Capture the cell that displays the provided text and extract its (x, y) central coordinate. 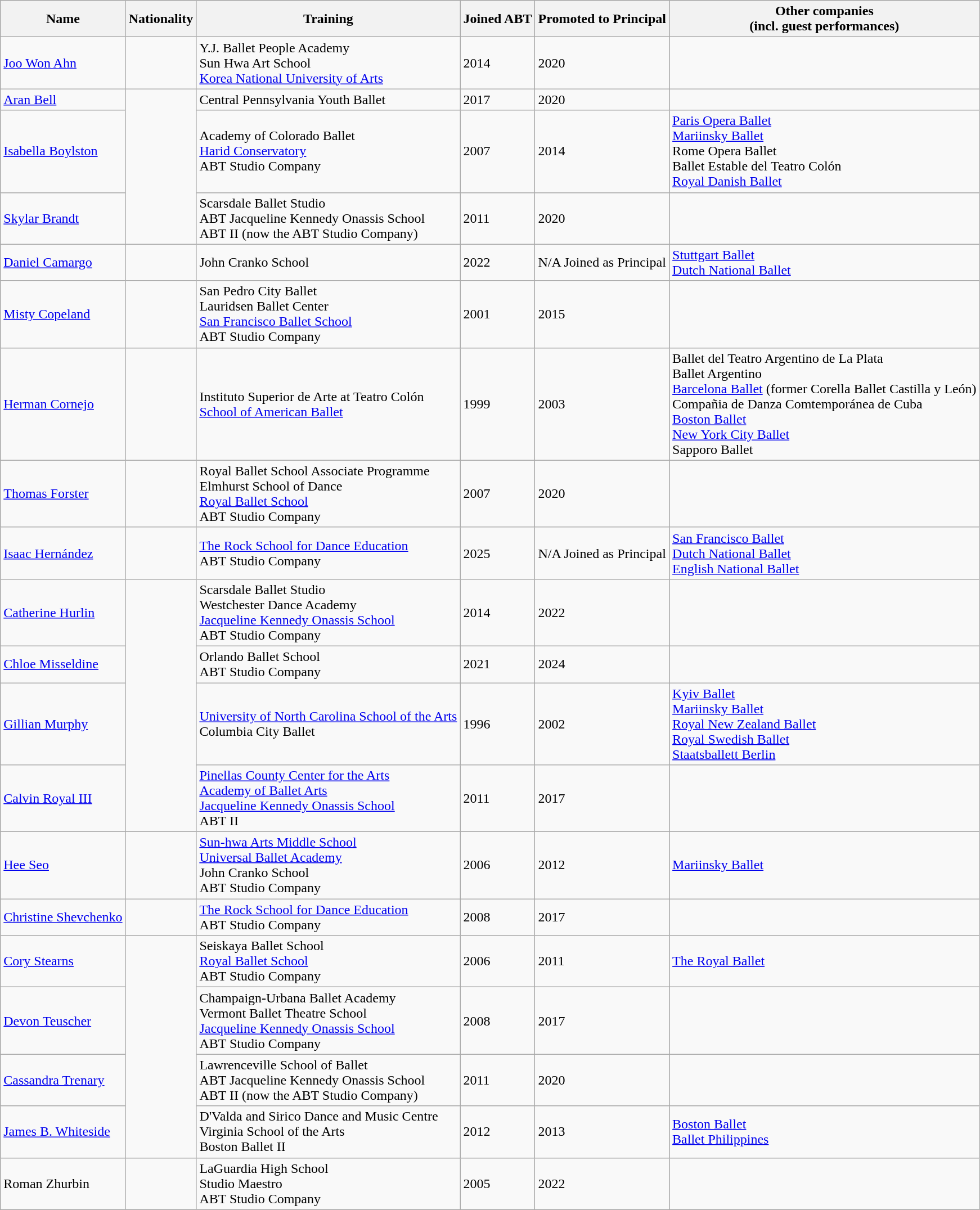
Joined ABT (497, 19)
2002 (602, 724)
Academy of Colorado BalletHarid ConservatoryABT Studio Company (329, 151)
Paris Opera BalletMariinsky BalletRome Opera BalletBallet Estable del Teatro ColónRoyal Danish Ballet (825, 151)
Calvin Royal III (63, 799)
Nationality (161, 19)
Y.J. Ballet People AcademySun Hwa Art SchoolKorea National University of Arts (329, 63)
Stuttgart BalletDutch National Ballet (825, 262)
LaGuardia High SchoolStudio MaestroABT Studio Company (329, 1184)
2013 (602, 1132)
Mariinsky Ballet (825, 865)
2015 (602, 314)
Gillian Murphy (63, 724)
Scarsdale Ballet StudioABT Jacqueline Kennedy Onassis SchoolABT II (now the ABT Studio Company) (329, 218)
Champaign-Urbana Ballet AcademyVermont Ballet Theatre SchoolJacqueline Kennedy Onassis SchoolABT Studio Company (329, 1020)
2003 (602, 404)
Royal Ballet School Associate ProgrammeElmhurst School of DanceRoyal Ballet School ABT Studio Company (329, 494)
1996 (497, 724)
San Francisco BalletDutch National BalletEnglish National Ballet (825, 553)
Chloe Misseldine (63, 664)
Kyiv BalletMariinsky BalletRoyal New Zealand BalletRoyal Swedish BalletStaatsballett Berlin (825, 724)
Boston Ballet Ballet Philippines (825, 1132)
Name (63, 19)
The Rock School for Dance Education ABT Studio Company (329, 553)
Cassandra Trenary (63, 1080)
The Rock School for Dance EducationABT Studio Company (329, 917)
Other companies (incl. guest performances) (825, 19)
Lawrenceville School of BalletABT Jacqueline Kennedy Onassis SchoolABT II (now the ABT Studio Company) (329, 1080)
2021 (497, 664)
James B. Whiteside (63, 1132)
Cory Stearns (63, 961)
D'Valda and Sirico Dance and Music CentreVirginia School of the ArtsBoston Ballet II (329, 1132)
Christine Shevchenko (63, 917)
Isaac Hernández (63, 553)
Misty Copeland (63, 314)
Herman Cornejo (63, 404)
Training (329, 19)
2024 (602, 664)
1999 (497, 404)
Joo Won Ahn (63, 63)
Isabella Boylston (63, 151)
2005 (497, 1184)
Aran Bell (63, 100)
Orlando Ballet SchoolABT Studio Company (329, 664)
Instituto Superior de Arte at Teatro ColónSchool of American Ballet (329, 404)
2001 (497, 314)
University of North Carolina School of the ArtsColumbia City Ballet (329, 724)
Hee Seo (63, 865)
Central Pennsylvania Youth Ballet (329, 100)
Seiskaya Ballet SchoolRoyal Ballet SchoolABT Studio Company (329, 961)
Thomas Forster (63, 494)
The Royal Ballet (825, 961)
Daniel Camargo (63, 262)
Catherine Hurlin (63, 612)
Sun-hwa Arts Middle SchoolUniversal Ballet AcademyJohn Cranko SchoolABT Studio Company (329, 865)
Scarsdale Ballet StudioWestchester Dance AcademyJacqueline Kennedy Onassis SchoolABT Studio Company (329, 612)
San Pedro City BalletLauridsen Ballet CenterSan Francisco Ballet SchoolABT Studio Company (329, 314)
Pinellas County Center for the ArtsAcademy of Ballet ArtsJacqueline Kennedy Onassis SchoolABT II (329, 799)
John Cranko School (329, 262)
2025 (497, 553)
Devon Teuscher (63, 1020)
Roman Zhurbin (63, 1184)
Skylar Brandt (63, 218)
Promoted to Principal (602, 19)
